Extract the (X, Y) coordinate from the center of the cell holding the provided text.  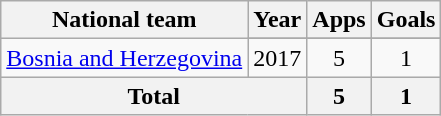
Total (154, 96)
Year (278, 20)
Apps (339, 20)
Goals (406, 20)
National team (124, 20)
Bosnia and Herzegovina (124, 58)
2017 (278, 58)
